Locate the cell with the specified text and output its [x, y] center coordinate. 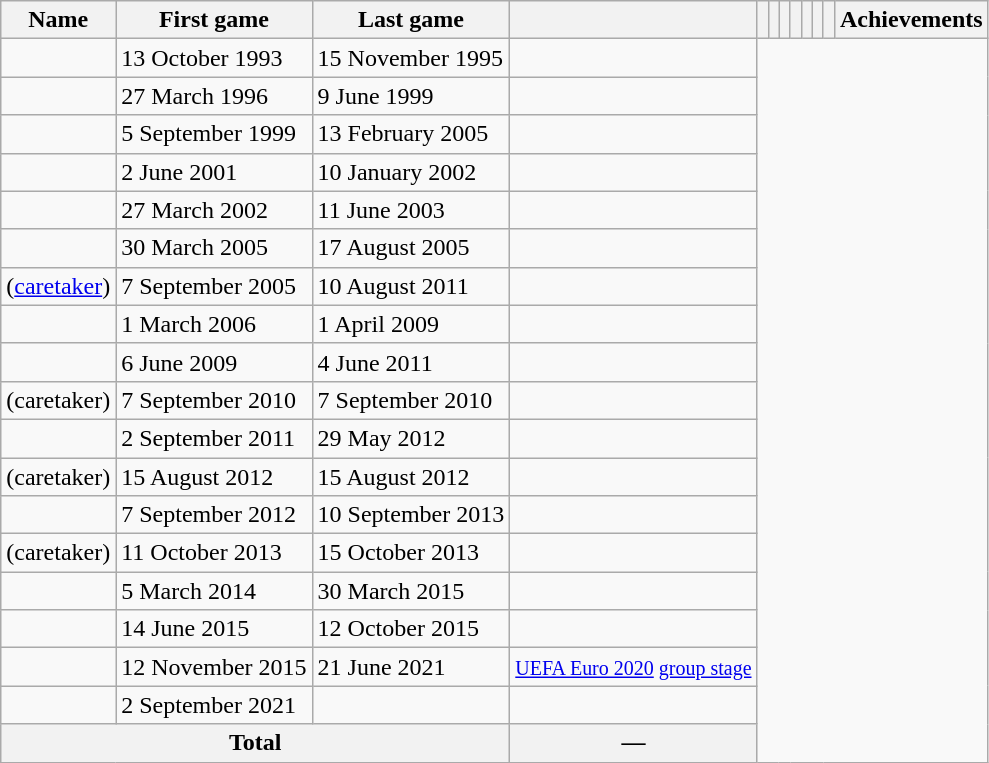
5 September 1999 [214, 134]
30 March 2005 [214, 248]
11 June 2003 [411, 210]
15 November 1995 [411, 58]
7 September 2012 [214, 515]
14 June 2015 [214, 629]
10 January 2002 [411, 172]
— [634, 743]
12 November 2015 [214, 667]
Last game [411, 20]
Total [256, 743]
2 June 2001 [214, 172]
13 October 1993 [214, 58]
First game [214, 20]
Name [58, 20]
10 September 2013 [411, 515]
12 October 2015 [411, 629]
30 March 2015 [411, 591]
13 February 2005 [411, 134]
4 June 2011 [411, 362]
1 April 2009 [411, 324]
1 March 2006 [214, 324]
7 September 2005 [214, 286]
5 March 2014 [214, 591]
29 May 2012 [411, 438]
6 June 2009 [214, 362]
21 June 2021 [411, 667]
10 August 2011 [411, 286]
15 October 2013 [411, 553]
27 March 1996 [214, 96]
Achievements [911, 20]
27 March 2002 [214, 210]
2 September 2011 [214, 438]
9 June 1999 [411, 96]
11 October 2013 [214, 553]
2 September 2021 [214, 705]
UEFA Euro 2020 group stage [634, 667]
17 August 2005 [411, 248]
